Capture the cell that displays the provided text and extract its (x, y) central coordinate. 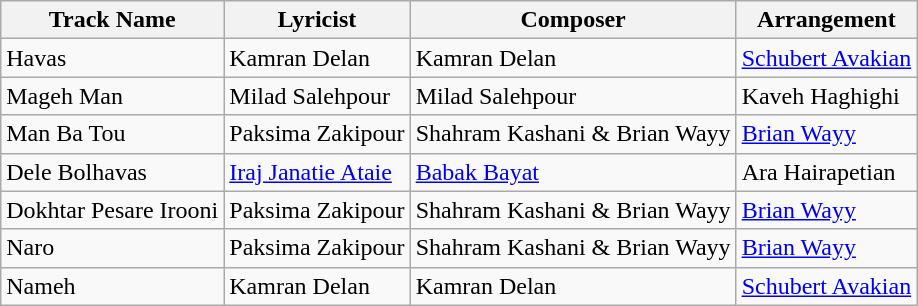
Naro (112, 248)
Iraj Janatie Ataie (317, 172)
Nameh (112, 286)
Track Name (112, 20)
Dele Bolhavas (112, 172)
Ara Hairapetian (826, 172)
Man Ba Tou (112, 134)
Kaveh Haghighi (826, 96)
Havas (112, 58)
Mageh Man (112, 96)
Composer (573, 20)
Arrangement (826, 20)
Babak Bayat (573, 172)
Lyricist (317, 20)
Dokhtar Pesare Irooni (112, 210)
